From the cell containing the given text, extract its center point as (x, y) coordinate. 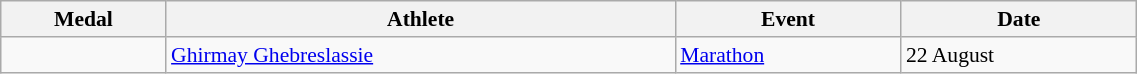
Medal (84, 19)
Marathon (788, 55)
Athlete (420, 19)
Date (1019, 19)
Ghirmay Ghebreslassie (420, 55)
22 August (1019, 55)
Event (788, 19)
